Pinpoint the cell where the given text exists, returning its [X, Y] midpoint coordinate. 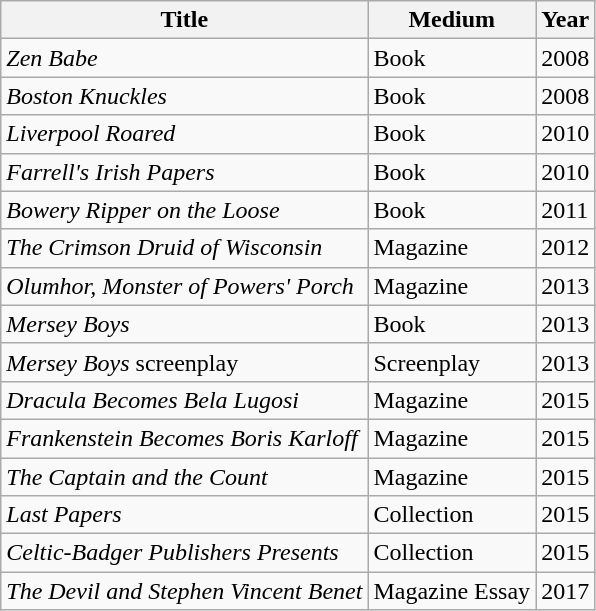
Olumhor, Monster of Powers' Porch [184, 286]
Boston Knuckles [184, 96]
Last Papers [184, 515]
Dracula Becomes Bela Lugosi [184, 400]
2011 [566, 210]
Mersey Boys screenplay [184, 362]
Zen Babe [184, 58]
Farrell's Irish Papers [184, 172]
The Captain and the Count [184, 477]
2012 [566, 248]
Liverpool Roared [184, 134]
Mersey Boys [184, 324]
2017 [566, 591]
Year [566, 20]
Bowery Ripper on the Loose [184, 210]
Medium [452, 20]
Celtic-Badger Publishers Presents [184, 553]
Frankenstein Becomes Boris Karloff [184, 438]
The Devil and Stephen Vincent Benet [184, 591]
Screenplay [452, 362]
Title [184, 20]
The Crimson Druid of Wisconsin [184, 248]
Magazine Essay [452, 591]
